Scan for the cell matching the given text and deliver its (x, y) coordinate at center. 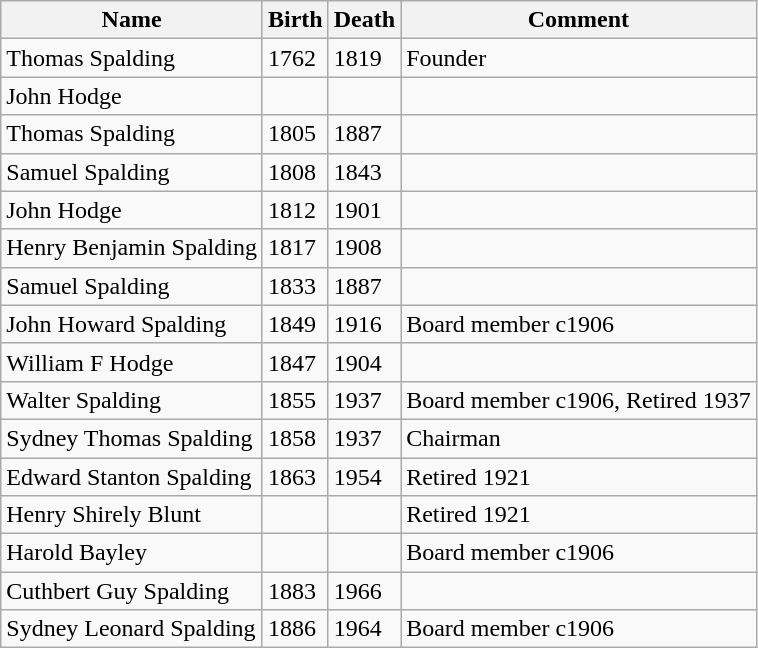
Birth (295, 20)
1904 (364, 362)
Sydney Thomas Spalding (132, 438)
Founder (579, 58)
1863 (295, 477)
1808 (295, 172)
Walter Spalding (132, 400)
Sydney Leonard Spalding (132, 629)
William F Hodge (132, 362)
1908 (364, 248)
John Howard Spalding (132, 324)
1805 (295, 134)
Board member c1906, Retired 1937 (579, 400)
1817 (295, 248)
Comment (579, 20)
1847 (295, 362)
1954 (364, 477)
1855 (295, 400)
Edward Stanton Spalding (132, 477)
1858 (295, 438)
1886 (295, 629)
Henry Benjamin Spalding (132, 248)
1843 (364, 172)
Death (364, 20)
1901 (364, 210)
1964 (364, 629)
Name (132, 20)
Henry Shirely Blunt (132, 515)
1762 (295, 58)
1849 (295, 324)
Harold Bayley (132, 553)
1812 (295, 210)
1819 (364, 58)
Cuthbert Guy Spalding (132, 591)
1916 (364, 324)
1833 (295, 286)
Chairman (579, 438)
1883 (295, 591)
1966 (364, 591)
